From the cell containing the given text, extract its center point as (x, y) coordinate. 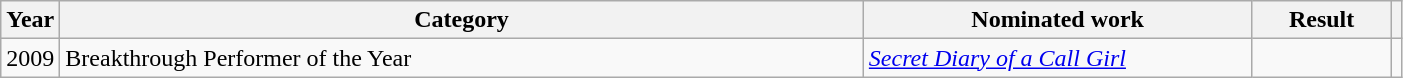
2009 (30, 58)
Category (462, 20)
Secret Diary of a Call Girl (1058, 58)
Breakthrough Performer of the Year (462, 58)
Result (1322, 20)
Year (30, 20)
Nominated work (1058, 20)
